Detect which cell encompasses the target text, then output its [x, y] center coordinate. 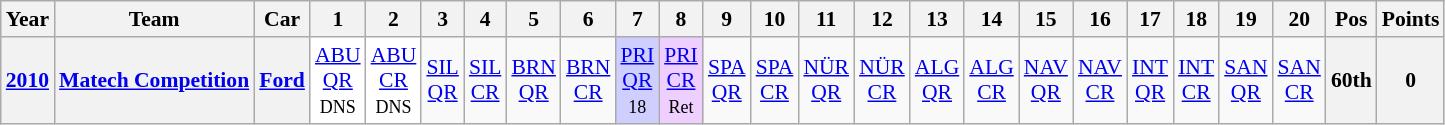
ALGCR [991, 80]
BRNQR [534, 80]
Points [1411, 19]
0 [1411, 80]
ABUQRDNS [338, 80]
13 [937, 19]
14 [991, 19]
15 [1046, 19]
17 [1150, 19]
SANQR [1246, 80]
12 [882, 19]
4 [486, 19]
60th [1352, 80]
Car [282, 19]
PRICRRet [681, 80]
INTCR [1196, 80]
2010 [28, 80]
2 [394, 19]
Team [154, 19]
6 [588, 19]
NÜRCR [882, 80]
Year [28, 19]
18 [1196, 19]
NÜRQR [826, 80]
10 [775, 19]
20 [1300, 19]
ABUCRDNS [394, 80]
PRIQR18 [637, 80]
8 [681, 19]
5 [534, 19]
19 [1246, 19]
ALGQR [937, 80]
SANCR [1300, 80]
16 [1100, 19]
Matech Competition [154, 80]
Pos [1352, 19]
3 [442, 19]
SPACR [775, 80]
Ford [282, 80]
INTQR [1150, 80]
9 [727, 19]
SILCR [486, 80]
SILQR [442, 80]
SPAQR [727, 80]
1 [338, 19]
BRNCR [588, 80]
NAVQR [1046, 80]
NAVCR [1100, 80]
7 [637, 19]
11 [826, 19]
